Find where the given text appears and provide that cell's center as (X, Y) coordinate. 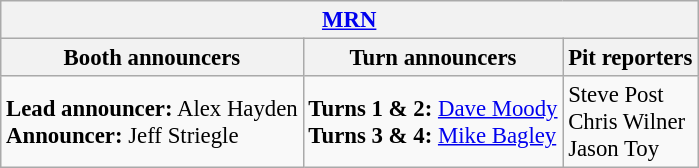
Turns 1 & 2: Dave MoodyTurns 3 & 4: Mike Bagley (433, 122)
Lead announcer: Alex HaydenAnnouncer: Jeff Striegle (152, 122)
Steve PostChris WilnerJason Toy (630, 122)
Pit reporters (630, 58)
Turn announcers (433, 58)
MRN (350, 20)
Booth announcers (152, 58)
